Identify which cell holds the provided text, then report its (X, Y) central coordinate. 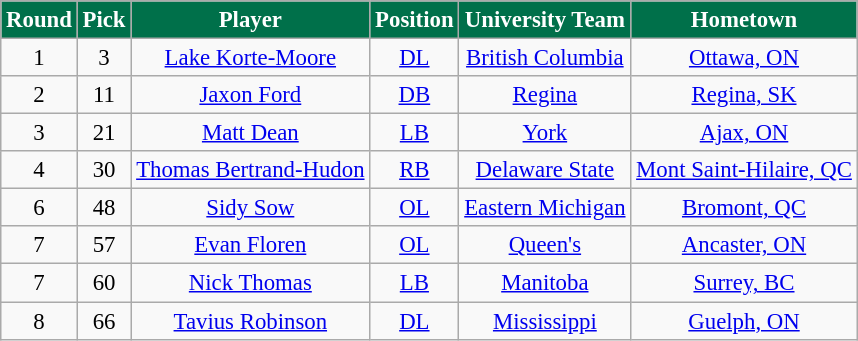
Regina (545, 95)
Tavius Robinson (250, 321)
Ajax, ON (744, 133)
21 (104, 133)
Manitoba (545, 283)
48 (104, 208)
Mississippi (545, 321)
Delaware State (545, 170)
Mont Saint-Hilaire, QC (744, 170)
Surrey, BC (744, 283)
Position (414, 20)
Matt Dean (250, 133)
57 (104, 245)
Evan Floren (250, 245)
1 (39, 58)
DB (414, 95)
66 (104, 321)
Round (39, 20)
60 (104, 283)
York (545, 133)
Player (250, 20)
Bromont, QC (744, 208)
Queen's (545, 245)
Ancaster, ON (744, 245)
4 (39, 170)
8 (39, 321)
Hometown (744, 20)
2 (39, 95)
Jaxon Ford (250, 95)
Eastern Michigan (545, 208)
Sidy Sow (250, 208)
Lake Korte-Moore (250, 58)
Guelph, ON (744, 321)
Thomas Bertrand-Hudon (250, 170)
11 (104, 95)
6 (39, 208)
Pick (104, 20)
30 (104, 170)
RB (414, 170)
Ottawa, ON (744, 58)
British Columbia (545, 58)
Nick Thomas (250, 283)
University Team (545, 20)
Regina, SK (744, 95)
